Return [x, y] of the center of cell containing provided text 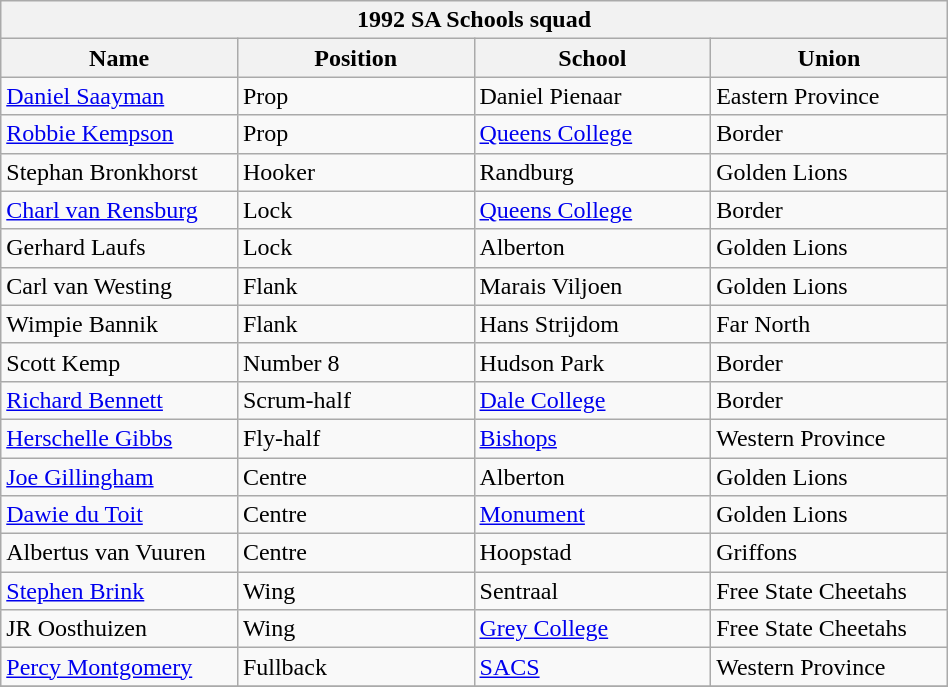
Stephan Bronkhorst [120, 172]
Randburg [592, 172]
Marais Viljoen [592, 286]
Hoopstad [592, 553]
Joe Gillingham [120, 477]
Eastern Province [830, 96]
Herschelle Gibbs [120, 438]
Albertus van Vuuren [120, 553]
Fly-half [356, 438]
Percy Montgomery [120, 667]
Hudson Park [592, 362]
Scrum-half [356, 400]
Fullback [356, 667]
Daniel Saayman [120, 96]
Grey College [592, 629]
Bishops [592, 438]
Sentraal [592, 591]
Wimpie Bannik [120, 324]
Dale College [592, 400]
Far North [830, 324]
Robbie Kempson [120, 134]
SACS [592, 667]
Daniel Pienaar [592, 96]
Dawie du Toit [120, 515]
Richard Bennett [120, 400]
1992 SA Schools squad [474, 20]
Griffons [830, 553]
Name [120, 58]
Number 8 [356, 362]
Hans Strijdom [592, 324]
Scott Kemp [120, 362]
Gerhard Laufs [120, 248]
JR Oosthuizen [120, 629]
Stephen Brink [120, 591]
Carl van Westing [120, 286]
Union [830, 58]
School [592, 58]
Position [356, 58]
Hooker [356, 172]
Charl van Rensburg [120, 210]
Monument [592, 515]
